Search for the cell housing the specified text and yield its [X, Y] center coordinate. 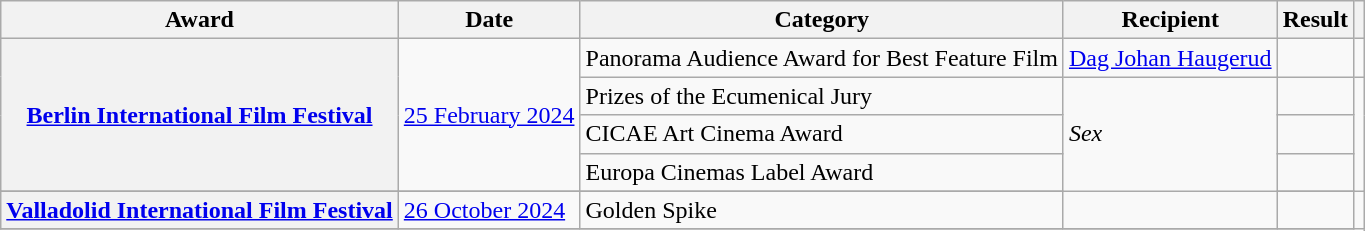
Category [822, 20]
Dag Johan Haugerud [1170, 58]
Berlin International Film Festival [200, 115]
Date [489, 20]
Golden Spike [822, 210]
26 October 2024 [489, 210]
Europa Cinemas Label Award [822, 172]
Sex [1170, 134]
Award [200, 20]
Prizes of the Ecumenical Jury [822, 96]
Recipient [1170, 20]
Valladolid International Film Festival [200, 210]
Result [1315, 20]
CICAE Art Cinema Award [822, 134]
Panorama Audience Award for Best Feature Film [822, 58]
25 February 2024 [489, 115]
